Locate the cell with the specified text and output its (X, Y) center coordinate. 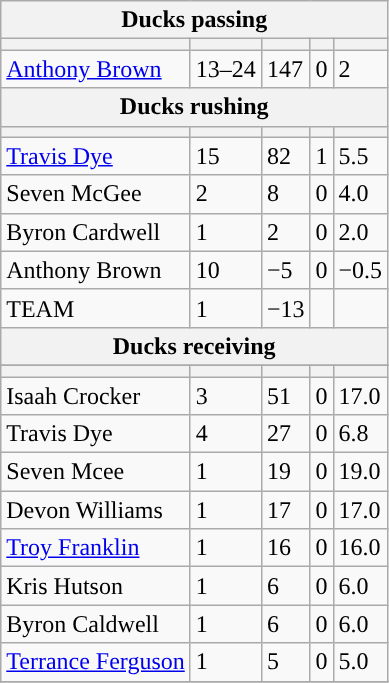
16.0 (360, 548)
Troy Franklin (96, 548)
13–24 (226, 69)
Devon Williams (96, 510)
82 (286, 156)
16 (286, 548)
8 (286, 194)
27 (286, 434)
5 (286, 662)
6.8 (360, 434)
147 (286, 69)
Ducks receiving (194, 346)
Seven Mcee (96, 472)
Ducks passing (194, 20)
19 (286, 472)
Kris Hutson (96, 586)
Terrance Ferguson (96, 662)
17 (286, 510)
3 (226, 395)
−13 (286, 308)
4.0 (360, 194)
Ducks rushing (194, 107)
5.0 (360, 662)
TEAM (96, 308)
Seven McGee (96, 194)
Byron Cardwell (96, 232)
5.5 (360, 156)
Isaah Crocker (96, 395)
−0.5 (360, 270)
4 (226, 434)
Byron Caldwell (96, 624)
10 (226, 270)
2.0 (360, 232)
15 (226, 156)
−5 (286, 270)
19.0 (360, 472)
51 (286, 395)
